Identify which cell holds the provided text, then report its (x, y) central coordinate. 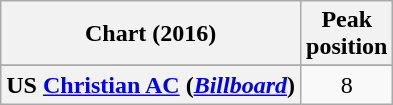
Chart (2016) (151, 34)
Peak position (347, 34)
8 (347, 85)
US Christian AC (Billboard) (151, 85)
